Capture the cell that displays the provided text and extract its [X, Y] central coordinate. 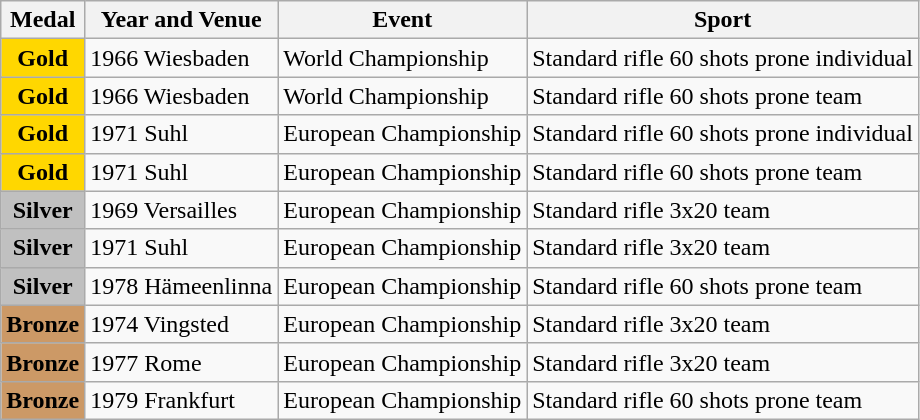
1978 Hämeenlinna [182, 286]
Year and Venue [182, 20]
1979 Frankfurt [182, 400]
Event [402, 20]
Medal [43, 20]
1969 Versailles [182, 210]
1974 Vingsted [182, 324]
Sport [723, 20]
1977 Rome [182, 362]
